Determine the (X, Y) coordinate at the center of the cell enclosing the given text.  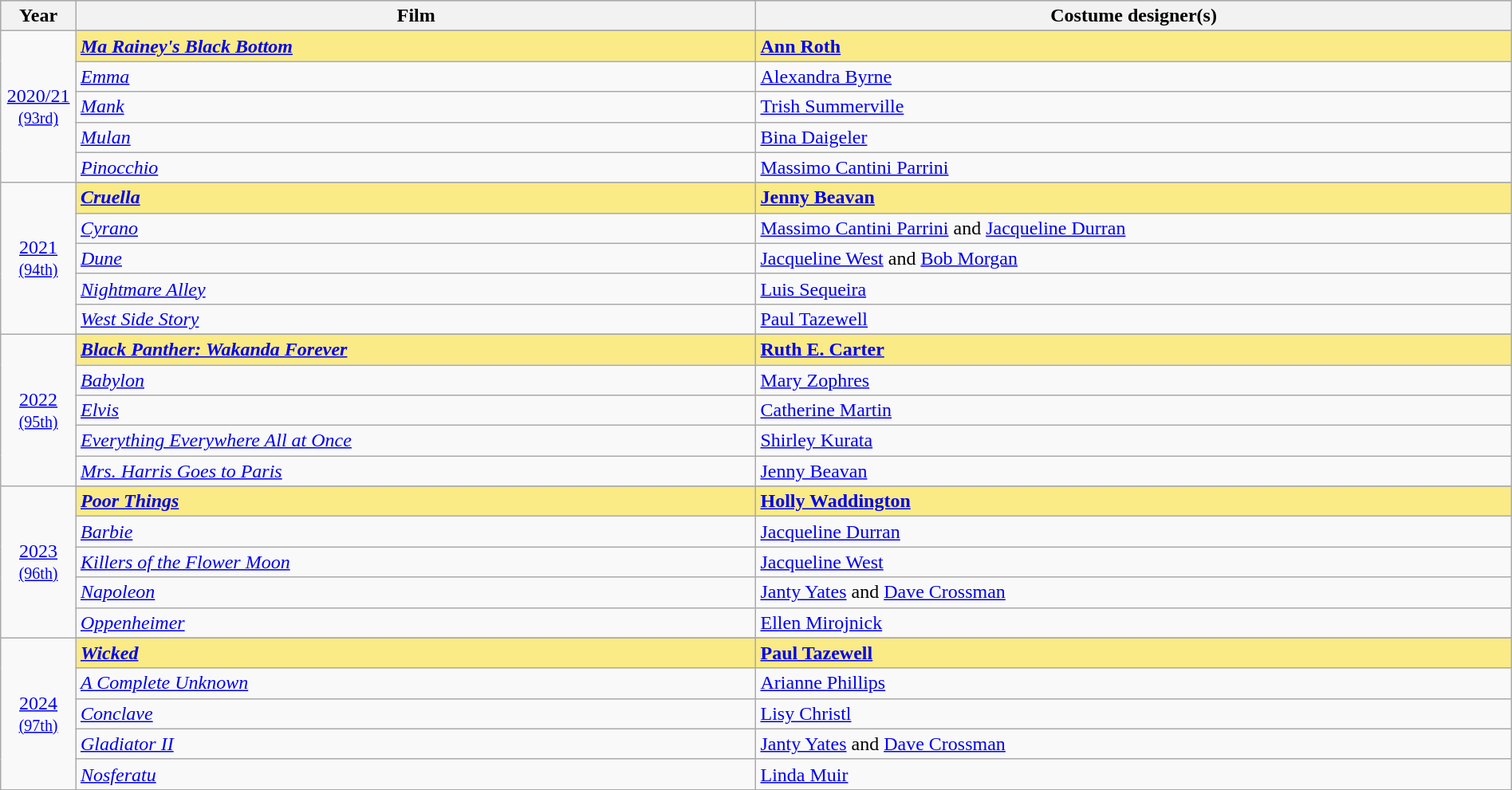
Year (38, 16)
Pinocchio (416, 167)
Catherine Martin (1134, 411)
Babylon (416, 380)
2020/21 (93rd) (38, 107)
Jacqueline Durran (1134, 532)
Mank (416, 107)
Linda Muir (1134, 774)
Oppenheimer (416, 623)
Ellen Mirojnick (1134, 623)
Emma (416, 77)
Conclave (416, 713)
Napoleon (416, 592)
Elvis (416, 411)
Trish Summerville (1134, 107)
Massimo Cantini Parrini and Jacqueline Durran (1134, 228)
Costume designer(s) (1134, 16)
Mary Zophres (1134, 380)
Mrs. Harris Goes to Paris (416, 471)
Ruth E. Carter (1134, 349)
2023 (96th) (38, 562)
Killers of the Flower Moon (416, 562)
Gladiator II (416, 744)
Shirley Kurata (1134, 441)
West Side Story (416, 319)
Cyrano (416, 228)
Nosferatu (416, 774)
Jacqueline West and Bob Morgan (1134, 258)
Lisy Christl (1134, 713)
Arianne Phillips (1134, 683)
Dune (416, 258)
Massimo Cantini Parrini (1134, 167)
A Complete Unknown (416, 683)
Wicked (416, 653)
Poor Things (416, 501)
2024 (97th) (38, 713)
Everything Everywhere All at Once (416, 441)
Black Panther: Wakanda Forever (416, 349)
Cruella (416, 198)
Barbie (416, 532)
2021 (94th) (38, 258)
Ann Roth (1134, 46)
Film (416, 16)
2022 (95th) (38, 410)
Ma Rainey's Black Bottom (416, 46)
Luis Sequeira (1134, 289)
Holly Waddington (1134, 501)
Alexandra Byrne (1134, 77)
Bina Daigeler (1134, 137)
Jacqueline West (1134, 562)
Nightmare Alley (416, 289)
Mulan (416, 137)
